Return (X, Y) of the center of cell containing provided text 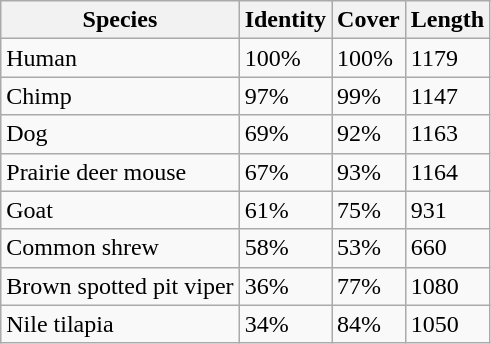
69% (285, 134)
Brown spotted pit viper (120, 286)
67% (285, 172)
99% (369, 96)
34% (285, 324)
931 (447, 210)
84% (369, 324)
36% (285, 286)
53% (369, 248)
77% (369, 286)
Prairie deer mouse (120, 172)
1080 (447, 286)
61% (285, 210)
1050 (447, 324)
Identity (285, 20)
Human (120, 58)
1164 (447, 172)
Nile tilapia (120, 324)
93% (369, 172)
Cover (369, 20)
1147 (447, 96)
92% (369, 134)
97% (285, 96)
1179 (447, 58)
Goat (120, 210)
Common shrew (120, 248)
Species (120, 20)
1163 (447, 134)
58% (285, 248)
75% (369, 210)
Chimp (120, 96)
660 (447, 248)
Length (447, 20)
Dog (120, 134)
